Determine the [X, Y] coordinate at the center of the cell enclosing the given text.  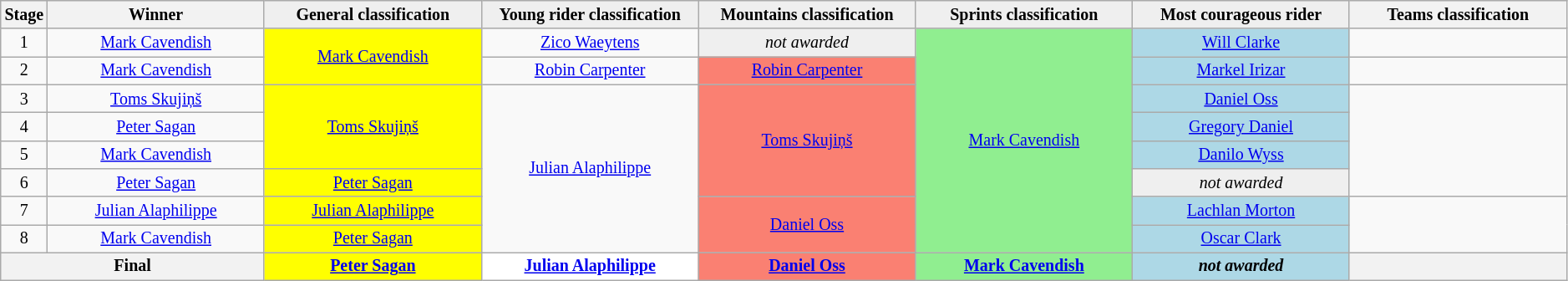
4 [24, 127]
Gregory Daniel [1241, 127]
Markel Irizar [1241, 70]
Sprints classification [1024, 15]
General classification [373, 15]
Danilo Wyss [1241, 154]
Final [133, 266]
Stage [24, 15]
7 [24, 211]
Mountains classification [807, 15]
1 [24, 43]
6 [24, 182]
Most courageous rider [1241, 15]
Teams classification [1458, 15]
Will Clarke [1241, 43]
5 [24, 154]
3 [24, 99]
Young rider classification [590, 15]
Zico Waeytens [590, 43]
Lachlan Morton [1241, 211]
8 [24, 239]
Oscar Clark [1241, 239]
2 [24, 70]
Winner [156, 15]
